Extract the (X, Y) coordinate from the center of the cell holding the provided text.  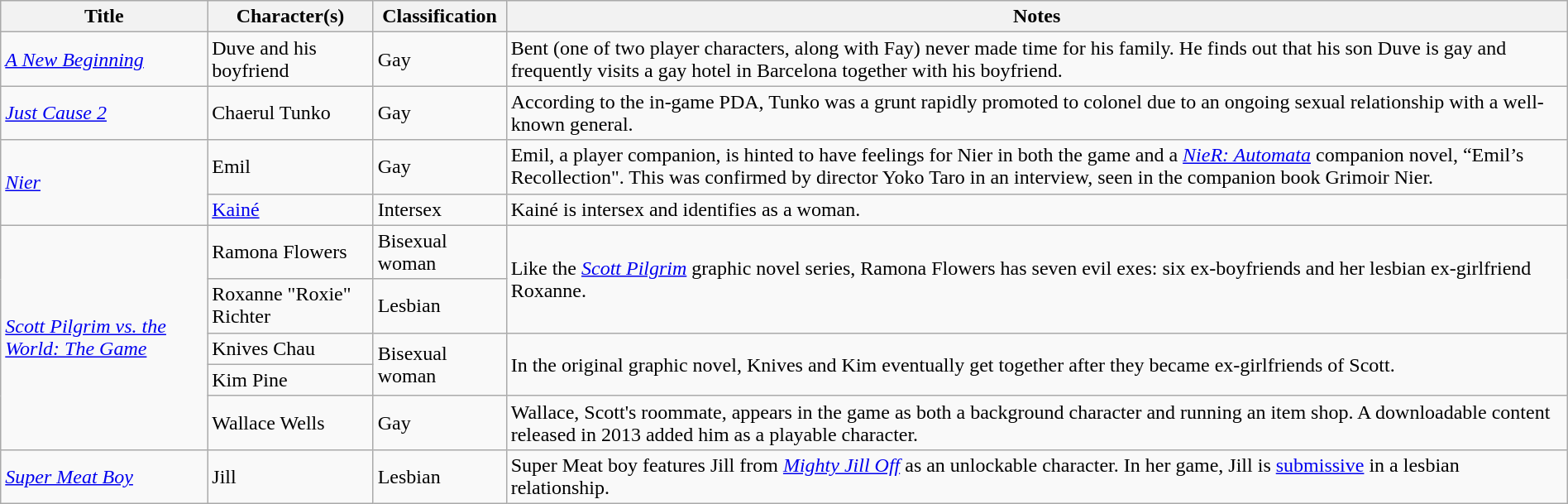
Kainé is intersex and identifies as a woman. (1037, 209)
Kim Pine (290, 380)
Intersex (440, 209)
Just Cause 2 (104, 113)
Knives Chau (290, 348)
Kainé (290, 209)
Scott Pilgrim vs. the World: The Game (104, 338)
Character(s) (290, 17)
Title (104, 17)
Chaerul Tunko (290, 113)
Classification (440, 17)
Duve and his boyfriend (290, 60)
Super Meat Boy (104, 477)
Jill (290, 477)
Ramona Flowers (290, 252)
A New Beginning (104, 60)
Super Meat boy features Jill from Mighty Jill Off as an unlockable character. In her game, Jill is submissive in a lesbian relationship. (1037, 477)
Roxanne "Roxie" Richter (290, 306)
In the original graphic novel, Knives and Kim eventually get together after they became ex-girlfriends of Scott. (1037, 364)
Emil (290, 167)
Notes (1037, 17)
Wallace Wells (290, 422)
Nier (104, 182)
According to the in-game PDA, Tunko was a grunt rapidly promoted to colonel due to an ongoing sexual relationship with a well-known general. (1037, 113)
Like the Scott Pilgrim graphic novel series, Ramona Flowers has seven evil exes: six ex-boyfriends and her lesbian ex-girlfriend Roxanne. (1037, 279)
